Scan for the cell matching the given text and deliver its (x, y) coordinate at center. 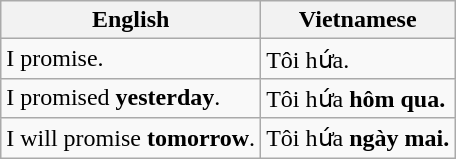
English (131, 20)
Vietnamese (358, 20)
Tôi hứa ngày mai. (358, 138)
I promised yesterday. (131, 98)
I promise. (131, 59)
Tôi hứa hôm qua. (358, 98)
I will promise tomorrow. (131, 138)
Tôi hứa. (358, 59)
